From the cell containing the given text, extract its center point as (X, Y) coordinate. 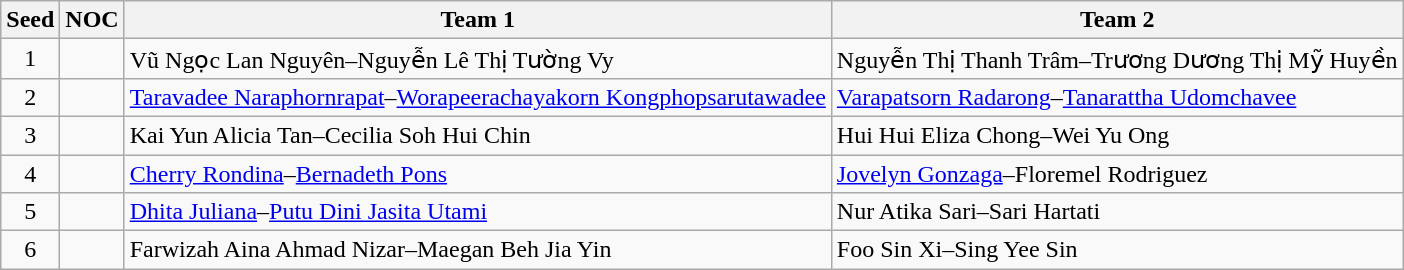
4 (30, 173)
Nguyễn Thị Thanh Trâm–Trương Dương Thị Mỹ Huyền (1117, 59)
Foo Sin Xi–Sing Yee Sin (1117, 250)
5 (30, 212)
Farwizah Aina Ahmad Nizar–Maegan Beh Jia Yin (478, 250)
Vũ Ngọc Lan Nguyên–Nguyễn Lê Thị Tường Vy (478, 59)
Kai Yun Alicia Tan–Cecilia Soh Hui Chin (478, 135)
Team 2 (1117, 20)
Hui Hui Eliza Chong–Wei Yu Ong (1117, 135)
Nur Atika Sari–Sari Hartati (1117, 212)
Team 1 (478, 20)
Jovelyn Gonzaga–Floremel Rodriguez (1117, 173)
Taravadee Naraphornrapat–Worapeerachayakorn Kongphopsarutawadee (478, 97)
3 (30, 135)
Seed (30, 20)
Varapatsorn Radarong–Tanarattha Udomchavee (1117, 97)
Cherry Rondina–Bernadeth Pons (478, 173)
2 (30, 97)
6 (30, 250)
1 (30, 59)
NOC (92, 20)
Dhita Juliana–Putu Dini Jasita Utami (478, 212)
